Detect which cell encompasses the target text, then output its [X, Y] center coordinate. 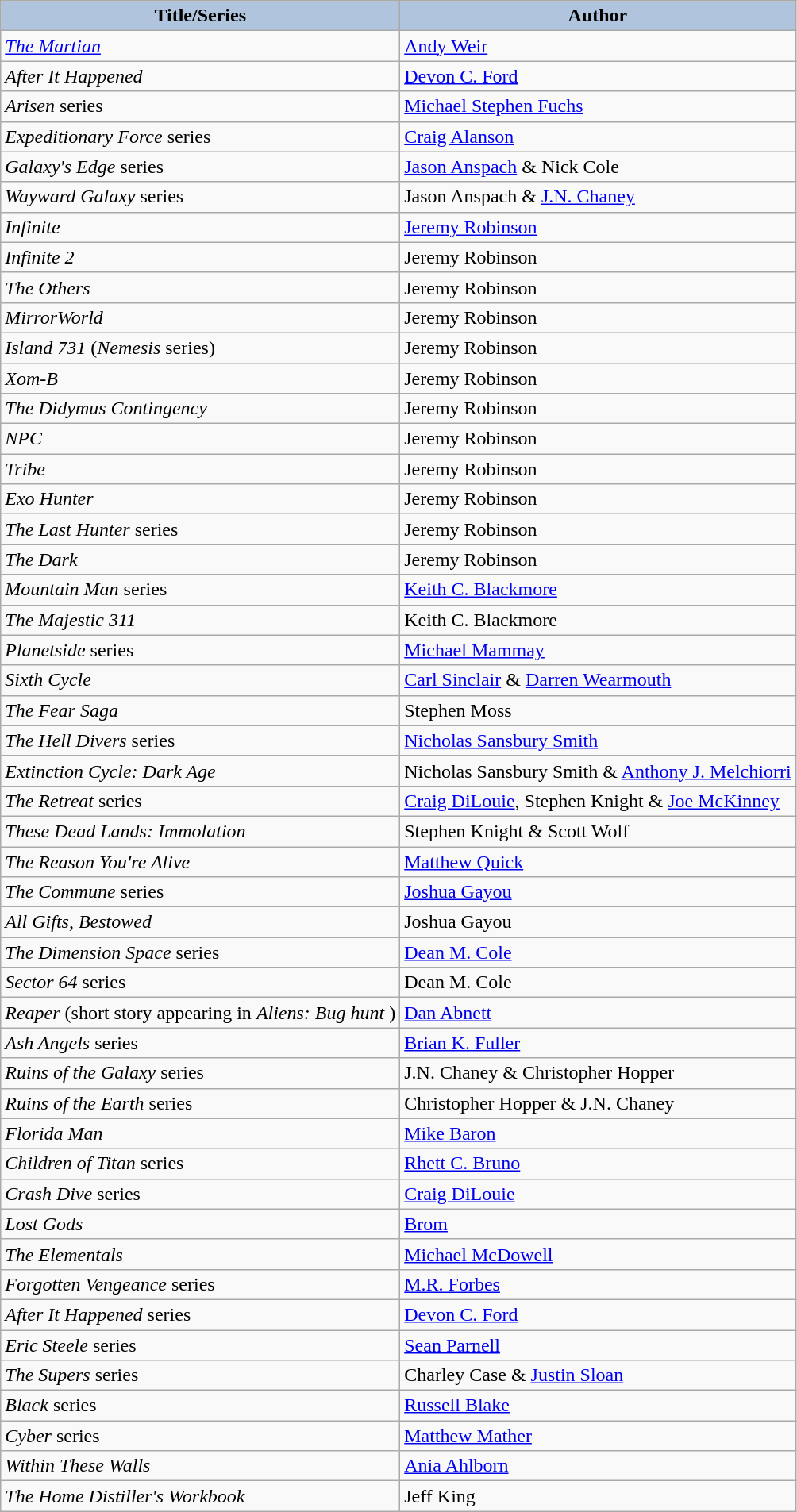
Brom [598, 1224]
Reaper (short story appearing in Aliens: Bug hunt ) [200, 1013]
Planetside series [200, 650]
Carl Sinclair & Darren Wearmouth [598, 680]
Brian K. Fuller [598, 1043]
NPC [200, 439]
The Fear Saga [200, 710]
The Home Distiller's Workbook [200, 1496]
Wayward Galaxy series [200, 197]
Ash Angels series [200, 1043]
Crash Dive series [200, 1194]
The Supers series [200, 1375]
Nicholas Sansbury Smith & Anthony J. Melchiorri [598, 771]
Cyber series [200, 1436]
Matthew Quick [598, 861]
Craig Alanson [598, 137]
The Reason You're Alive [200, 861]
Michael Mammay [598, 650]
The Majestic 311 [200, 620]
Jason Anspach & J.N. Chaney [598, 197]
Sixth Cycle [200, 680]
Children of Titan series [200, 1164]
Stephen Moss [598, 710]
The Hell Divers series [200, 741]
The Commune series [200, 892]
Ruins of the Galaxy series [200, 1073]
Jason Anspach & Nick Cole [598, 167]
MirrorWorld [200, 317]
The Retreat series [200, 801]
Island 731 (Nemesis series) [200, 348]
The Others [200, 287]
J.N. Chaney & Christopher Hopper [598, 1073]
Rhett C. Bruno [598, 1164]
The Dimension Space series [200, 952]
Russell Blake [598, 1406]
Andy Weir [598, 46]
Forgotten Vengeance series [200, 1284]
Xom-B [200, 379]
Charley Case & Justin Sloan [598, 1375]
Tribe [200, 469]
Craig DiLouie [598, 1194]
Title/Series [200, 16]
Exo Hunter [200, 499]
The Dark [200, 560]
Expeditionary Force series [200, 137]
Ania Ahlborn [598, 1466]
Nicholas Sansbury Smith [598, 741]
After It Happened [200, 76]
Michael McDowell [598, 1254]
M.R. Forbes [598, 1284]
Ruins of the Earth series [200, 1103]
Florida Man [200, 1133]
These Dead Lands: Immolation [200, 831]
The Martian [200, 46]
All Gifts, Bestowed [200, 922]
The Elementals [200, 1254]
Mike Baron [598, 1133]
Stephen Knight & Scott Wolf [598, 831]
Infinite [200, 227]
Lost Gods [200, 1224]
After It Happened series [200, 1314]
Sean Parnell [598, 1345]
Jeff King [598, 1496]
Sector 64 series [200, 983]
Infinite 2 [200, 257]
Christopher Hopper & J.N. Chaney [598, 1103]
Dan Abnett [598, 1013]
Arisen series [200, 106]
Author [598, 16]
The Didymus Contingency [200, 409]
Mountain Man series [200, 590]
Eric Steele series [200, 1345]
Michael Stephen Fuchs [598, 106]
Galaxy's Edge series [200, 167]
Extinction Cycle: Dark Age [200, 771]
Matthew Mather [598, 1436]
The Last Hunter series [200, 529]
Black series [200, 1406]
Craig DiLouie, Stephen Knight & Joe McKinney [598, 801]
Within These Walls [200, 1466]
